Locate the cell with the specified text and output its [x, y] center coordinate. 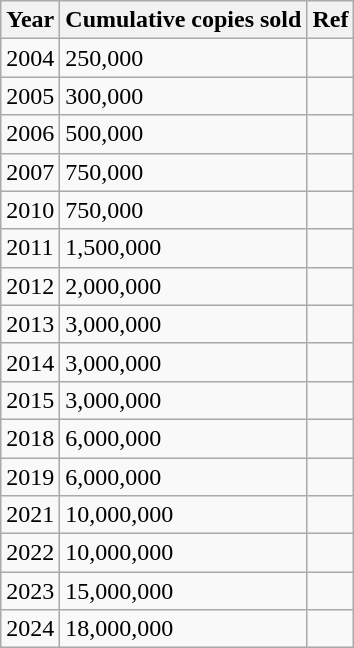
Cumulative copies sold [184, 20]
2015 [30, 400]
250,000 [184, 58]
2024 [30, 629]
2011 [30, 248]
2013 [30, 324]
2021 [30, 515]
500,000 [184, 134]
15,000,000 [184, 591]
Ref [330, 20]
300,000 [184, 96]
2022 [30, 553]
1,500,000 [184, 248]
2005 [30, 96]
2023 [30, 591]
2006 [30, 134]
2012 [30, 286]
2010 [30, 210]
2004 [30, 58]
2018 [30, 438]
2,000,000 [184, 286]
2007 [30, 172]
2019 [30, 477]
18,000,000 [184, 629]
2014 [30, 362]
Year [30, 20]
